From the cell containing the given text, extract its center point as [X, Y] coordinate. 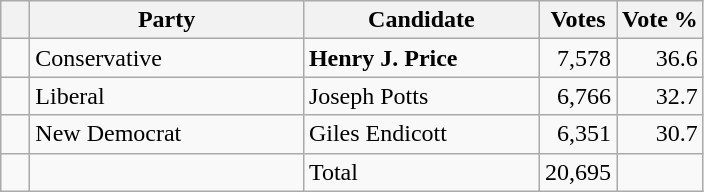
36.6 [660, 58]
30.7 [660, 134]
Joseph Potts [421, 96]
Liberal [167, 96]
Candidate [421, 20]
6,766 [578, 96]
6,351 [578, 134]
Conservative [167, 58]
7,578 [578, 58]
32.7 [660, 96]
Giles Endicott [421, 134]
Votes [578, 20]
New Democrat [167, 134]
Total [421, 172]
20,695 [578, 172]
Party [167, 20]
Henry J. Price [421, 58]
Vote % [660, 20]
